Output the [X, Y] coordinate of the center of the cell containing the given text.  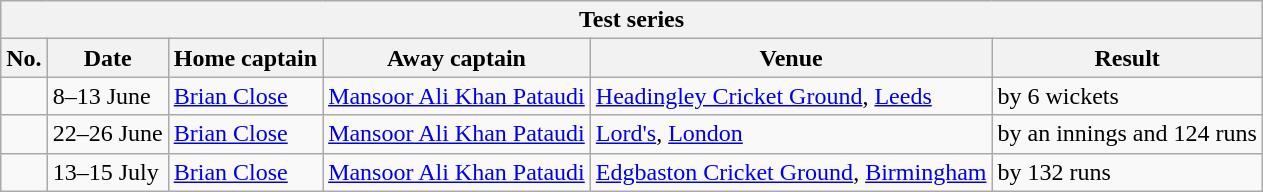
Test series [632, 20]
Home captain [245, 58]
by 132 runs [1127, 172]
Lord's, London [791, 134]
Venue [791, 58]
Date [108, 58]
13–15 July [108, 172]
Edgbaston Cricket Ground, Birmingham [791, 172]
Result [1127, 58]
by 6 wickets [1127, 96]
by an innings and 124 runs [1127, 134]
8–13 June [108, 96]
Away captain [457, 58]
No. [24, 58]
Headingley Cricket Ground, Leeds [791, 96]
22–26 June [108, 134]
